Return [x, y] of the center of cell containing provided text 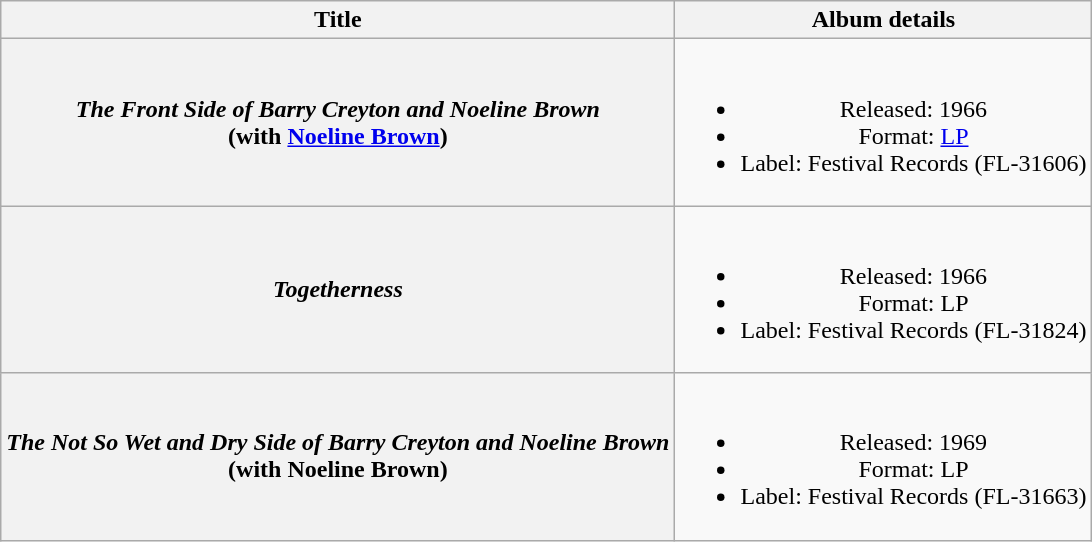
Togetherness [338, 290]
The Front Side of Barry Creyton and Noeline Brown (with Noeline Brown) [338, 122]
Title [338, 20]
Album details [884, 20]
Released: 1966Format: LPLabel: Festival Records (FL-31606) [884, 122]
Released: 1966Format: LPLabel: Festival Records (FL-31824) [884, 290]
Released: 1969Format: LPLabel: Festival Records (FL-31663) [884, 456]
The Not So Wet and Dry Side of Barry Creyton and Noeline Brown (with Noeline Brown) [338, 456]
